Return the (x, y) coordinate for the center point of the cell that contains the specified text.  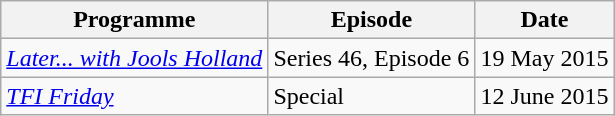
12 June 2015 (544, 96)
19 May 2015 (544, 58)
Series 46, Episode 6 (372, 58)
TFI Friday (134, 96)
Later... with Jools Holland (134, 58)
Programme (134, 20)
Special (372, 96)
Date (544, 20)
Episode (372, 20)
